Provide the (x, y) coordinate of the cell's center where the given text is located.  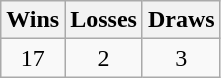
Losses (104, 20)
17 (33, 58)
3 (181, 58)
Draws (181, 20)
Wins (33, 20)
2 (104, 58)
